Detect which cell encompasses the target text, then output its (x, y) center coordinate. 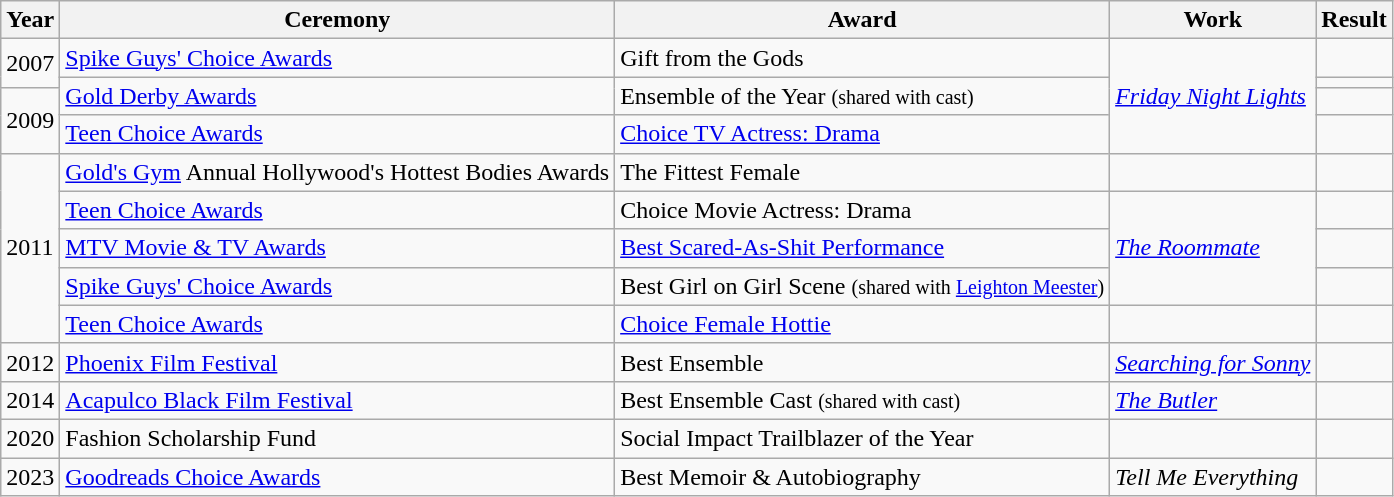
The Fittest Female (862, 172)
Fashion Scholarship Fund (338, 438)
Ensemble of the Year (shared with cast) (862, 96)
Choice TV Actress: Drama (862, 134)
2009 (30, 120)
2012 (30, 362)
Ceremony (338, 20)
Choice Movie Actress: Drama (862, 210)
Gold Derby Awards (338, 96)
Best Memoir & Autobiography (862, 477)
2014 (30, 400)
Best Scared-As-Shit Performance (862, 248)
Best Ensemble (862, 362)
Goodreads Choice Awards (338, 477)
Phoenix Film Festival (338, 362)
Acapulco Black Film Festival (338, 400)
Tell Me Everything (1213, 477)
Choice Female Hottie (862, 324)
Friday Night Lights (1213, 96)
The Roommate (1213, 248)
Best Girl on Girl Scene (shared with Leighton Meester) (862, 286)
MTV Movie & TV Awards (338, 248)
Award (862, 20)
Gold's Gym Annual Hollywood's Hottest Bodies Awards (338, 172)
Gift from the Gods (862, 58)
Social Impact Trailblazer of the Year (862, 438)
Best Ensemble Cast (shared with cast) (862, 400)
2011 (30, 248)
Work (1213, 20)
Year (30, 20)
2007 (30, 64)
The Butler (1213, 400)
Result (1354, 20)
2020 (30, 438)
2023 (30, 477)
Searching for Sonny (1213, 362)
